Identify which cell holds the provided text, then report its [x, y] central coordinate. 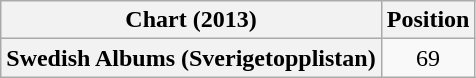
Swedish Albums (Sverigetopplistan) [191, 58]
Position [428, 20]
Chart (2013) [191, 20]
69 [428, 58]
